Scan for the cell matching the given text and deliver its (x, y) coordinate at center. 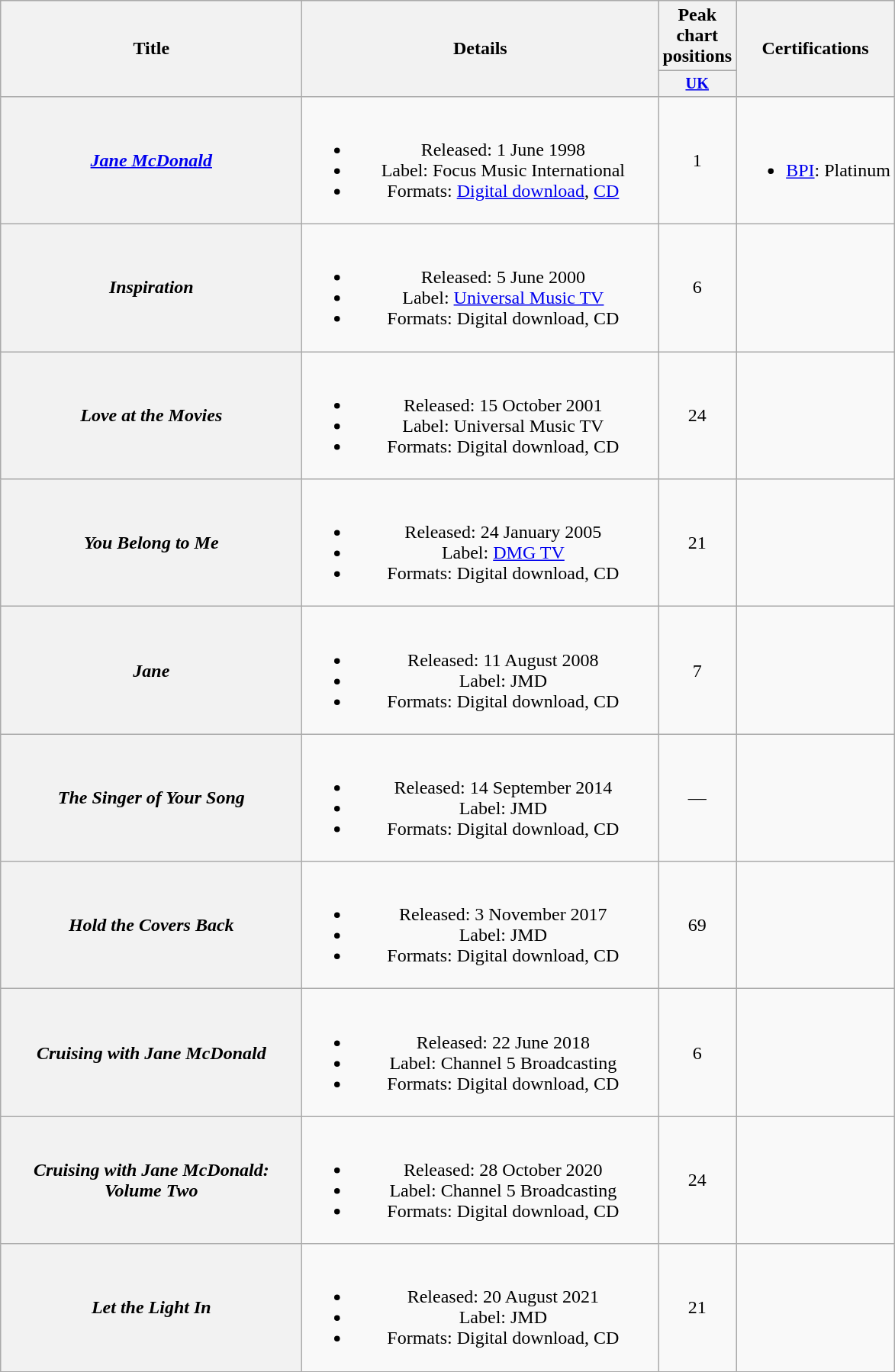
Released: 11 August 2008Label: JMDFormats: Digital download, CD (481, 670)
Released: 20 August 2021Label: JMDFormats: Digital download, CD (481, 1308)
BPI: Platinum (816, 160)
7 (697, 670)
69 (697, 925)
1 (697, 160)
UK (697, 84)
Hold the Covers Back (151, 925)
Title (151, 49)
Love at the Movies (151, 415)
Released: 24 January 2005Label: DMG TVFormats: Digital download, CD (481, 543)
Released: 15 October 2001Label: Universal Music TVFormats: Digital download, CD (481, 415)
Released: 28 October 2020Label: Channel 5 BroadcastingFormats: Digital download, CD (481, 1180)
Released: 22 June 2018Label: Channel 5 BroadcastingFormats: Digital download, CD (481, 1053)
Details (481, 49)
The Singer of Your Song (151, 798)
Released: 14 September 2014Label: JMDFormats: Digital download, CD (481, 798)
Released: 3 November 2017Label: JMDFormats: Digital download, CD (481, 925)
You Belong to Me (151, 543)
Released: 5 June 2000Label: Universal Music TVFormats: Digital download, CD (481, 288)
Inspiration (151, 288)
Peak chart positions (697, 36)
Cruising with Jane McDonald (151, 1053)
Released: 1 June 1998Label: Focus Music InternationalFormats: Digital download, CD (481, 160)
Jane (151, 670)
Cruising with Jane McDonald: Volume Two (151, 1180)
Certifications (816, 49)
— (697, 798)
Let the Light In (151, 1308)
Jane McDonald (151, 160)
